Return (x, y) of the center of cell containing provided text 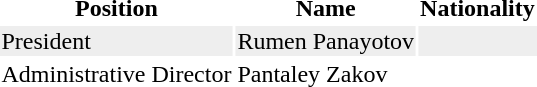
Rumen Panayotov (326, 41)
President (116, 41)
